Capture the cell that displays the provided text and extract its [x, y] central coordinate. 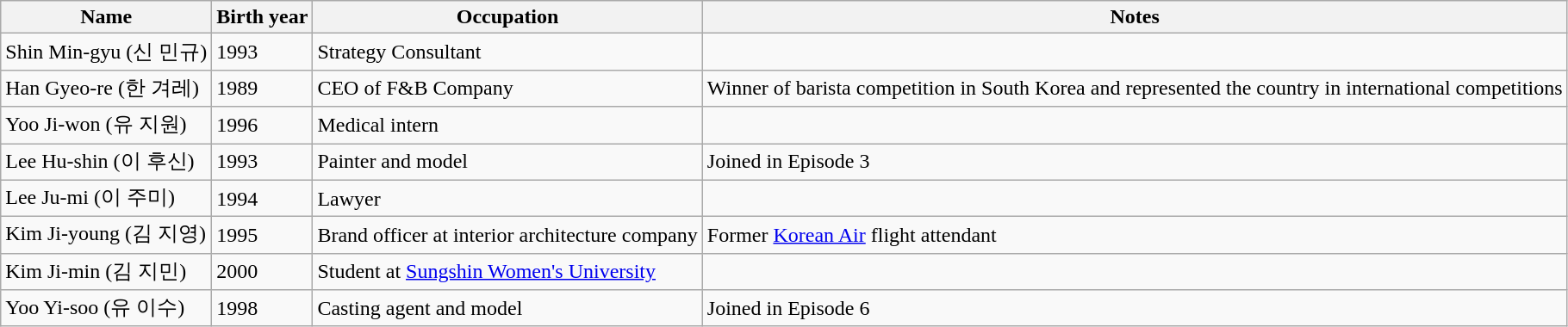
Kim Ji-young (김 지영) [107, 236]
1996 [262, 126]
Lee Ju-mi (이 주미) [107, 198]
1995 [262, 236]
1989 [262, 88]
1998 [262, 308]
Joined in Episode 6 [1135, 308]
Han Gyeo-re (한 겨레) [107, 88]
Lawyer [507, 198]
CEO of F&B Company [507, 88]
2000 [262, 272]
Medical intern [507, 126]
Painter and model [507, 162]
Yoo Ji-won (유 지원) [107, 126]
Occupation [507, 17]
Casting agent and model [507, 308]
Strategy Consultant [507, 52]
Brand officer at interior architecture company [507, 236]
Yoo Yi-soo (유 이수) [107, 308]
Birth year [262, 17]
Joined in Episode 3 [1135, 162]
Notes [1135, 17]
1994 [262, 198]
Kim Ji-min (김 지민) [107, 272]
Lee Hu-shin (이 후신) [107, 162]
Shin Min-gyu (신 민규) [107, 52]
Name [107, 17]
Former Korean Air flight attendant [1135, 236]
Student at Sungshin Women's University [507, 272]
Winner of barista competition in South Korea and represented the country in international competitions [1135, 88]
